Pinpoint the cell where the given text exists, returning its [X, Y] midpoint coordinate. 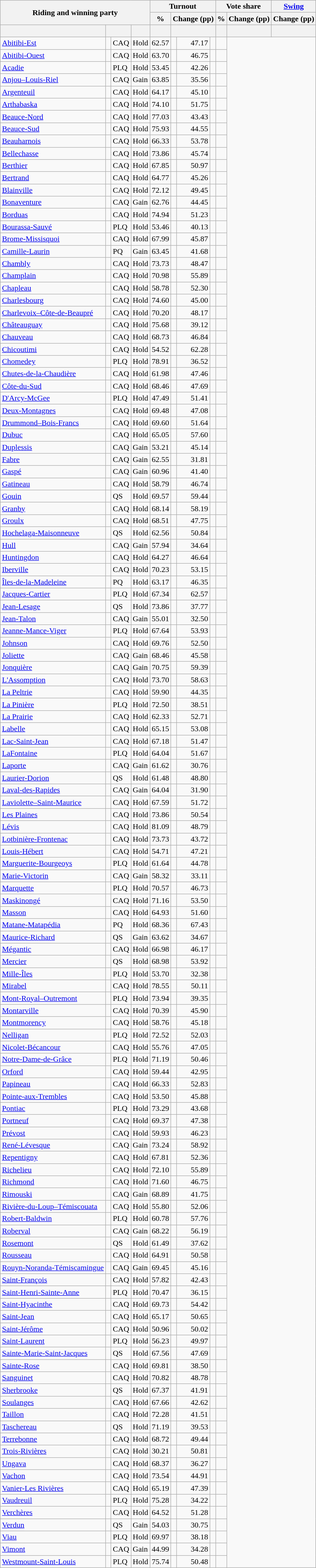
75.93 [160, 129]
52.36 [193, 1158]
Chauveau [53, 337]
Turnout [183, 6]
Vote share [244, 6]
Beauce-Nord [53, 116]
50.96 [160, 1329]
52.30 [193, 288]
52.71 [193, 716]
38.51 [193, 704]
46.74 [193, 484]
47.38 [193, 1121]
54.42 [193, 1304]
68.73 [160, 337]
Vimont [53, 1549]
37.77 [193, 606]
45.58 [193, 655]
Sanguinet [53, 1378]
Lévis [53, 827]
36.15 [193, 1292]
Westmount-Saint-Louis [53, 1562]
Châteauguay [53, 325]
Taillon [53, 1415]
58.79 [160, 484]
48.78 [193, 1378]
31.90 [193, 790]
Arthabaska [53, 104]
Abitibi-Est [53, 43]
78.55 [160, 986]
39.12 [193, 325]
69.73 [160, 1304]
47.05 [193, 1047]
70.57 [160, 888]
44.55 [193, 129]
Jonquière [53, 668]
67.34 [160, 594]
43.68 [193, 1108]
68.37 [160, 1463]
Brome-Missisquoi [53, 239]
Louis-Hébert [53, 851]
71.16 [160, 900]
34.22 [193, 1500]
Côte-du-Sud [53, 386]
Verchères [53, 1512]
61.48 [160, 778]
Marie-Victorin [53, 876]
Camille-Laurin [53, 251]
51.67 [193, 753]
65.15 [160, 729]
42.26 [193, 68]
57.60 [193, 435]
Soulanges [53, 1402]
Mercier [53, 962]
65.17 [160, 1316]
Riding and winning party [75, 13]
Gouin [53, 496]
63.17 [160, 582]
72.28 [160, 1415]
51.72 [193, 802]
46.23 [193, 1133]
Portneuf [53, 1121]
62.56 [160, 533]
Richelieu [53, 1170]
42.43 [193, 1280]
61.62 [160, 766]
Lotbinière-Frontenac [53, 839]
51.75 [193, 104]
Berthier [53, 166]
71.60 [160, 1182]
Jacques-Cartier [53, 594]
45.10 [193, 92]
47.08 [193, 410]
Saint-Jean [53, 1316]
D'Arcy-McGee [53, 398]
Blainville [53, 190]
70.82 [160, 1378]
69.45 [160, 1268]
53.70 [160, 974]
Montmorency [53, 1023]
48.79 [193, 827]
Rimouski [53, 1194]
42.62 [193, 1402]
Anjou–Louis-Riel [53, 80]
73.70 [160, 680]
75.74 [160, 1562]
La Peltrie [53, 692]
70.39 [160, 1010]
Saint-Jérôme [53, 1329]
Iberville [53, 570]
58.92 [193, 1145]
64.17 [160, 92]
69.57 [160, 496]
64.93 [160, 912]
Argenteuil [53, 92]
Laval-des-Rapides [53, 790]
37.62 [193, 1243]
63.45 [160, 251]
Fabre [53, 459]
49.44 [193, 1439]
30.21 [160, 1451]
Chomedey [53, 362]
30.76 [193, 766]
L'Assomption [53, 680]
45.14 [193, 447]
45.00 [193, 300]
75.28 [160, 1500]
46.73 [193, 888]
44.91 [193, 1476]
46.35 [193, 582]
67.56 [160, 1353]
45.88 [193, 1096]
70.20 [160, 312]
44.99 [160, 1549]
69.97 [160, 1537]
Saint-Hyacinthe [53, 1304]
55.76 [160, 1047]
70.47 [160, 1292]
Marquette [53, 888]
67.37 [160, 1390]
Chapleau [53, 288]
55.80 [160, 1206]
Nelligan [53, 1035]
Papineau [53, 1084]
54.71 [160, 851]
Îles-de-la-Madeleine [53, 582]
50.54 [193, 815]
Masson [53, 912]
54.52 [160, 349]
45.90 [193, 1010]
34.64 [193, 545]
41.91 [193, 1390]
60.96 [160, 472]
74.10 [160, 104]
38.50 [193, 1366]
63.85 [160, 80]
68.72 [160, 1439]
Drummond–Bois-Francs [53, 423]
45.26 [193, 178]
Granby [53, 508]
Abitibi-Ouest [53, 55]
68.22 [160, 1231]
41.40 [193, 472]
73.94 [160, 998]
43.72 [193, 839]
45.18 [193, 1023]
68.98 [160, 962]
73.54 [160, 1476]
47.49 [160, 398]
53.92 [193, 962]
62.76 [160, 202]
72.52 [160, 1035]
50.46 [193, 1059]
Chicoutimi [53, 349]
51.64 [193, 423]
Terrebonne [53, 1439]
41.68 [193, 251]
36.52 [193, 362]
53.08 [193, 729]
Sainte-Marie-Saint-Jacques [53, 1353]
51.60 [193, 912]
73.24 [160, 1145]
Taschereau [53, 1427]
78.91 [160, 362]
50.84 [193, 533]
48.47 [193, 263]
77.03 [160, 116]
47.46 [193, 374]
32.38 [193, 974]
Labelle [53, 729]
49.97 [193, 1341]
69.76 [160, 643]
Vanier-Les Rivières [53, 1488]
49.45 [193, 190]
40.13 [193, 227]
64.52 [160, 1512]
53.46 [160, 227]
68.89 [160, 1194]
56.23 [160, 1341]
Saint-Laurent [53, 1341]
Gaspé [53, 472]
Chambly [53, 263]
57.82 [160, 1280]
Matane-Matapédia [53, 925]
74.60 [160, 300]
Mille-Îles [53, 974]
Groulx [53, 521]
Rivière-du-Loup–Témiscouata [53, 1206]
65.19 [160, 1488]
59.90 [160, 692]
Bonaventure [53, 202]
69.81 [160, 1366]
Rosemont [53, 1243]
50.48 [193, 1562]
67.43 [193, 925]
Jean-Talon [53, 619]
64.77 [160, 178]
67.18 [160, 741]
Orford [53, 1072]
72.50 [160, 704]
50.02 [193, 1329]
44.45 [193, 202]
Bourassa-Sauvé [53, 227]
55.01 [160, 619]
Bellechasse [53, 153]
Johnson [53, 643]
41.51 [193, 1415]
Notre-Dame-de-Grâce [53, 1059]
36.27 [193, 1463]
Rouyn-Noranda-Témiscamingue [53, 1268]
Rousseau [53, 1255]
59.39 [193, 668]
32.50 [193, 619]
35.56 [193, 80]
Maskinongé [53, 900]
38.18 [193, 1537]
70.23 [160, 570]
54.03 [160, 1525]
66.98 [160, 949]
45.74 [193, 153]
Roberval [53, 1231]
69.48 [160, 410]
39.53 [193, 1427]
47.75 [193, 521]
67.66 [160, 1402]
65.05 [160, 435]
Nicolet-Bécancour [53, 1047]
67.59 [160, 802]
La Prairie [53, 716]
Sainte-Rose [53, 1366]
46.84 [193, 337]
44.78 [193, 863]
Deux-Montagnes [53, 410]
67.99 [160, 239]
53.21 [160, 447]
70.75 [160, 668]
59.93 [160, 1133]
Champlain [53, 276]
52.06 [193, 1206]
52.03 [193, 1035]
31.81 [193, 459]
Laviolette–Saint-Maurice [53, 802]
Joliette [53, 655]
43.43 [193, 116]
68.14 [160, 508]
Saint-François [53, 1280]
52.50 [193, 643]
Borduas [53, 215]
47.39 [193, 1488]
Gatineau [53, 484]
34.28 [193, 1549]
70.98 [160, 276]
Saint-Henri-Sainte-Anne [53, 1292]
Jean-Lesage [53, 606]
50.65 [193, 1316]
Jeanne-Mance-Viger [53, 631]
Vaudreuil [53, 1500]
Vachon [53, 1476]
64.91 [160, 1255]
Chutes-de-la-Chaudière [53, 374]
61.98 [160, 374]
Mont-Royal–Outremont [53, 998]
Richmond [53, 1182]
Acadie [53, 68]
Sherbrooke [53, 1390]
Marguerite-Bourgeoys [53, 863]
Maurice-Richard [53, 937]
Repentigny [53, 1158]
Laurier-Dorion [53, 778]
Mirabel [53, 986]
58.63 [193, 680]
47.17 [193, 43]
Duplessis [53, 447]
La Pinière [53, 704]
53.15 [193, 570]
Swing [294, 6]
61.64 [160, 863]
57.94 [160, 545]
Ungava [53, 1463]
62.55 [160, 459]
41.75 [193, 1194]
58.32 [160, 876]
58.76 [160, 1023]
René-Lévesque [53, 1145]
Charlevoix–Côte-de-Beaupré [53, 312]
63.70 [160, 55]
34.67 [193, 937]
42.95 [193, 1072]
69.37 [160, 1121]
72.10 [160, 1170]
63.62 [160, 937]
Lac-Saint-Jean [53, 741]
Charlesbourg [53, 300]
46.17 [193, 949]
Prévost [53, 1133]
Verdun [53, 1525]
68.36 [160, 925]
48.17 [193, 312]
62.28 [193, 349]
Bertrand [53, 178]
39.35 [193, 998]
Mégantic [53, 949]
Les Plaines [53, 815]
30.75 [193, 1525]
67.85 [160, 166]
57.76 [193, 1219]
64.27 [160, 558]
67.64 [160, 631]
Trois-Rivières [53, 1451]
58.78 [160, 288]
81.09 [160, 827]
53.78 [193, 141]
Robert-Baldwin [53, 1219]
51.28 [193, 1512]
51.23 [193, 215]
Laporte [53, 766]
52.83 [193, 1084]
48.80 [193, 778]
69.60 [160, 423]
Hochelaga-Maisonneuve [53, 533]
75.68 [160, 325]
56.19 [193, 1231]
51.47 [193, 741]
72.12 [160, 190]
Pontiac [53, 1108]
Huntingdon [53, 558]
Viau [53, 1537]
Beauce-Sud [53, 129]
51.41 [193, 398]
Montarville [53, 1010]
44.35 [193, 692]
60.78 [160, 1219]
50.58 [193, 1255]
47.21 [193, 851]
50.97 [193, 166]
Beauharnois [53, 141]
53.93 [193, 631]
Pointe-aux-Trembles [53, 1096]
46.64 [193, 558]
68.51 [160, 521]
67.81 [160, 1158]
62.33 [160, 716]
45.16 [193, 1268]
61.49 [160, 1243]
Dubuc [53, 435]
58.19 [193, 508]
73.29 [160, 1108]
50.11 [193, 986]
33.11 [193, 876]
Hull [53, 545]
45.87 [193, 239]
50.81 [193, 1451]
LaFontaine [53, 753]
53.45 [160, 68]
74.94 [160, 215]
